Return (x, y) of the center of cell containing provided text 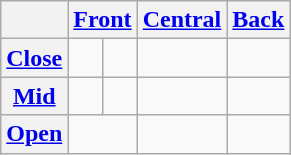
Central (182, 20)
Front (102, 20)
Back (258, 20)
Open (34, 134)
Close (34, 58)
Mid (34, 96)
